Detect which cell encompasses the target text, then output its [X, Y] center coordinate. 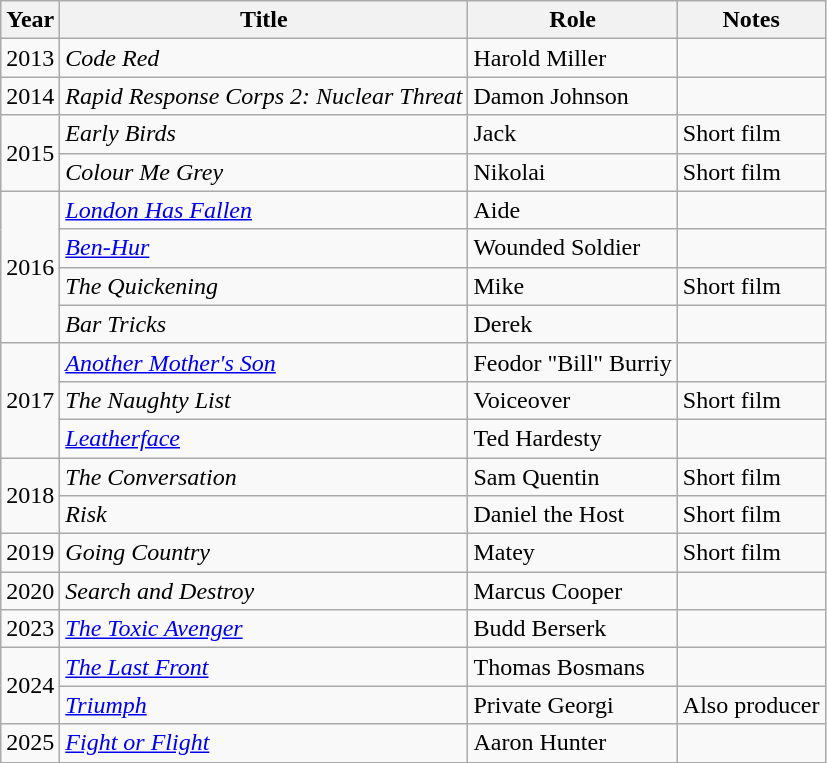
The Conversation [264, 477]
Budd Berserk [572, 629]
Notes [751, 20]
Private Georgi [572, 705]
2016 [30, 267]
Rapid Response Corps 2: Nuclear Threat [264, 96]
2015 [30, 153]
London Has Fallen [264, 210]
2023 [30, 629]
Title [264, 20]
The Quickening [264, 286]
2017 [30, 400]
2013 [30, 58]
Sam Quentin [572, 477]
Fight or Flight [264, 743]
Aaron Hunter [572, 743]
Year [30, 20]
2014 [30, 96]
Leatherface [264, 438]
Derek [572, 324]
Nikolai [572, 172]
Search and Destroy [264, 591]
Jack [572, 134]
2024 [30, 686]
Role [572, 20]
Bar Tricks [264, 324]
Risk [264, 515]
Early Birds [264, 134]
Going Country [264, 553]
2018 [30, 496]
Marcus Cooper [572, 591]
Mike [572, 286]
Ben-Hur [264, 248]
2020 [30, 591]
Ted Hardesty [572, 438]
Daniel the Host [572, 515]
2019 [30, 553]
Matey [572, 553]
Feodor "Bill" Burriy [572, 362]
Harold Miller [572, 58]
Damon Johnson [572, 96]
The Last Front [264, 667]
Aide [572, 210]
The Toxic Avenger [264, 629]
Another Mother's Son [264, 362]
Triumph [264, 705]
Code Red [264, 58]
Voiceover [572, 400]
Wounded Soldier [572, 248]
2025 [30, 743]
Also producer [751, 705]
Thomas Bosmans [572, 667]
Colour Me Grey [264, 172]
The Naughty List [264, 400]
